Provide the [x, y] coordinate of the cell's center where the given text is located.  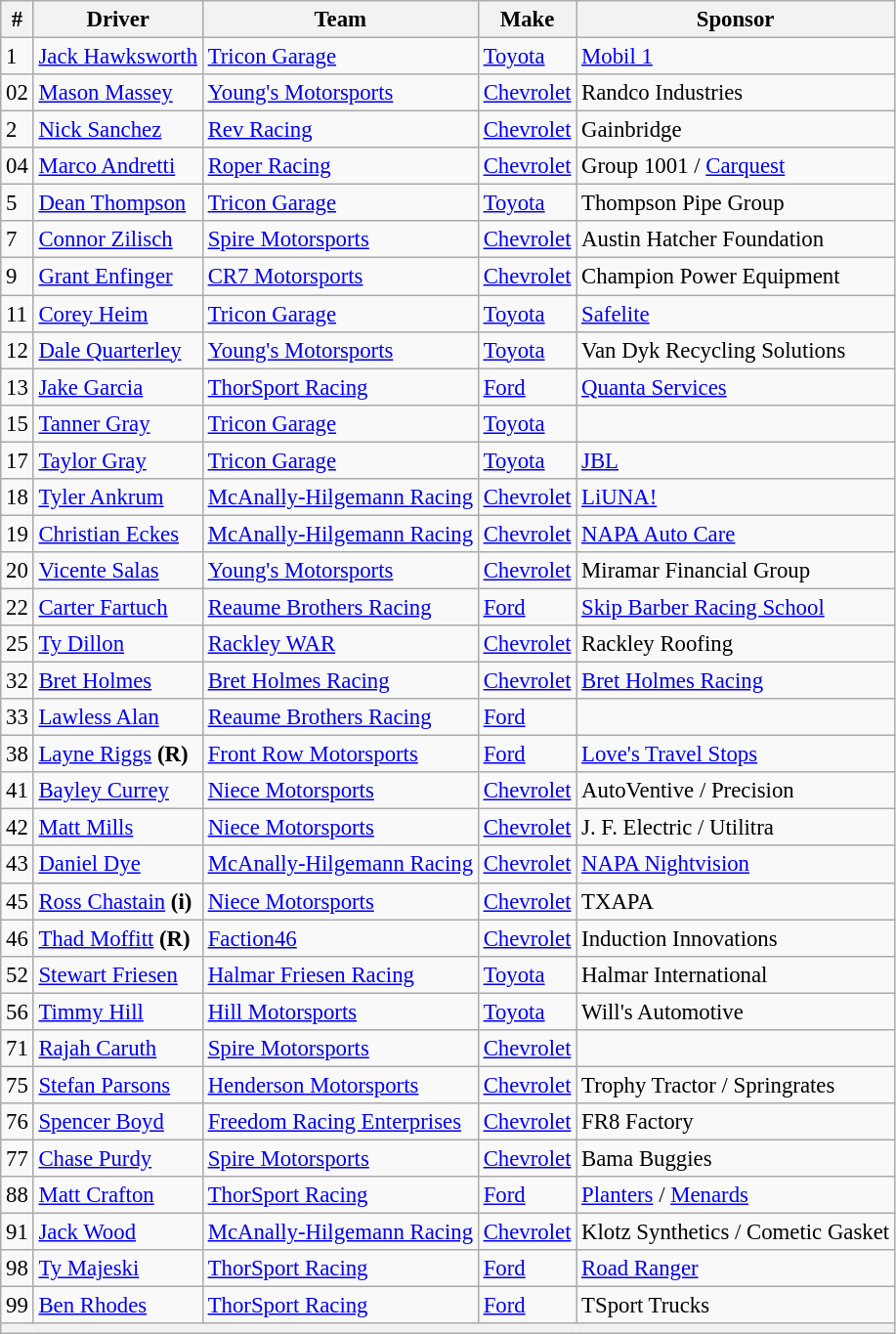
Halmar Friesen Racing [340, 974]
38 [18, 754]
Mobil 1 [736, 57]
71 [18, 1049]
46 [18, 938]
9 [18, 277]
Ross Chastain (i) [117, 901]
1 [18, 57]
Carter Fartuch [117, 607]
Roper Racing [340, 166]
25 [18, 644]
76 [18, 1122]
NAPA Auto Care [736, 534]
Stefan Parsons [117, 1085]
91 [18, 1232]
Rev Racing [340, 130]
Make [527, 20]
Driver [117, 20]
Trophy Tractor / Springrates [736, 1085]
Love's Travel Stops [736, 754]
FR8 Factory [736, 1122]
98 [18, 1269]
Skip Barber Racing School [736, 607]
17 [18, 460]
AutoVentive / Precision [736, 791]
Bayley Currey [117, 791]
Connor Zilisch [117, 239]
19 [18, 534]
Matt Mills [117, 828]
Gainbridge [736, 130]
Daniel Dye [117, 865]
11 [18, 314]
99 [18, 1306]
Rackley WAR [340, 644]
12 [18, 350]
Corey Heim [117, 314]
Rackley Roofing [736, 644]
42 [18, 828]
22 [18, 607]
32 [18, 681]
TSport Trucks [736, 1306]
41 [18, 791]
Chase Purdy [117, 1158]
CR7 Motorsports [340, 277]
Group 1001 / Carquest [736, 166]
Rajah Caruth [117, 1049]
Marco Andretti [117, 166]
Ty Dillon [117, 644]
Christian Eckes [117, 534]
Freedom Racing Enterprises [340, 1122]
Front Row Motorsports [340, 754]
Bret Holmes [117, 681]
75 [18, 1085]
Hill Motorsports [340, 1011]
18 [18, 497]
Faction46 [340, 938]
Induction Innovations [736, 938]
Spencer Boyd [117, 1122]
Taylor Gray [117, 460]
Matt Crafton [117, 1195]
Layne Riggs (R) [117, 754]
Road Ranger [736, 1269]
Team [340, 20]
NAPA Nightvision [736, 865]
Champion Power Equipment [736, 277]
# [18, 20]
Grant Enfinger [117, 277]
Jack Hawksworth [117, 57]
Timmy Hill [117, 1011]
Stewart Friesen [117, 974]
Dean Thompson [117, 203]
Tanner Gray [117, 423]
Jack Wood [117, 1232]
LiUNA! [736, 497]
52 [18, 974]
Miramar Financial Group [736, 571]
Will's Automotive [736, 1011]
Ben Rhodes [117, 1306]
Van Dyk Recycling Solutions [736, 350]
04 [18, 166]
13 [18, 387]
88 [18, 1195]
Halmar International [736, 974]
JBL [736, 460]
Sponsor [736, 20]
2 [18, 130]
Jake Garcia [117, 387]
02 [18, 93]
Planters / Menards [736, 1195]
Tyler Ankrum [117, 497]
7 [18, 239]
Vicente Salas [117, 571]
Safelite [736, 314]
Thad Moffitt (R) [117, 938]
Klotz Synthetics / Cometic Gasket [736, 1232]
Henderson Motorsports [340, 1085]
Nick Sanchez [117, 130]
Austin Hatcher Foundation [736, 239]
45 [18, 901]
56 [18, 1011]
Bama Buggies [736, 1158]
Mason Massey [117, 93]
Thompson Pipe Group [736, 203]
33 [18, 717]
Dale Quarterley [117, 350]
Lawless Alan [117, 717]
TXAPA [736, 901]
Ty Majeski [117, 1269]
Quanta Services [736, 387]
43 [18, 865]
5 [18, 203]
J. F. Electric / Utilitra [736, 828]
15 [18, 423]
77 [18, 1158]
20 [18, 571]
Randco Industries [736, 93]
